Pinpoint the cell where the given text exists, returning its (X, Y) midpoint coordinate. 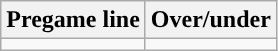
Pregame line (74, 20)
Over/under (210, 20)
